Locate the cell with the specified text and output its [X, Y] center coordinate. 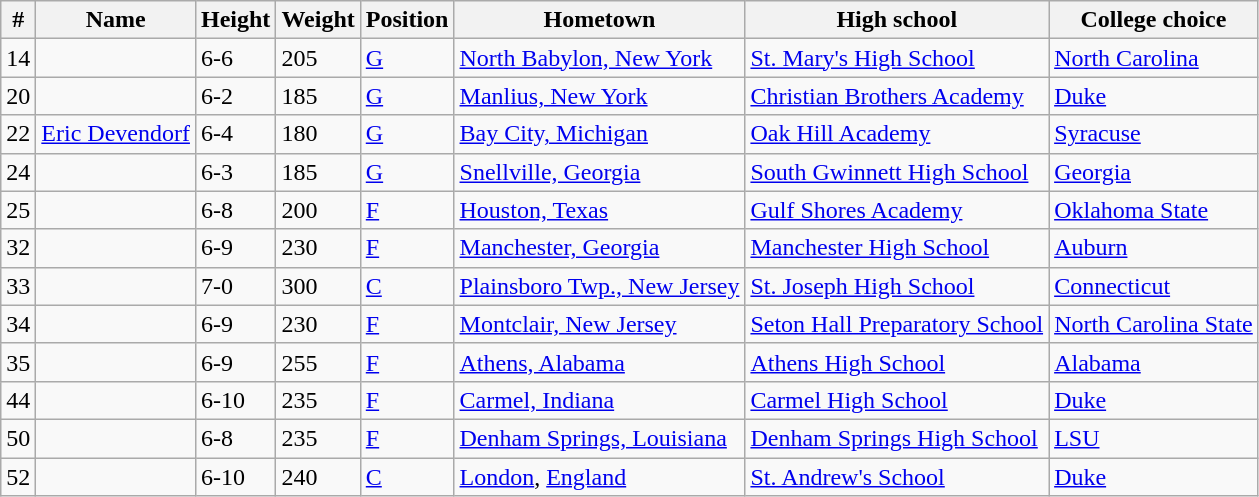
6-6 [235, 58]
240 [318, 477]
Bay City, Michigan [600, 134]
Manchester High School [897, 248]
Auburn [1154, 248]
South Gwinnett High School [897, 172]
52 [18, 477]
Syracuse [1154, 134]
Snellville, Georgia [600, 172]
Georgia [1154, 172]
Houston, Texas [600, 210]
# [18, 20]
Christian Brothers Academy [897, 96]
London, England [600, 477]
Alabama [1154, 362]
St. Mary's High School [897, 58]
Oklahoma State [1154, 210]
14 [18, 58]
Carmel High School [897, 400]
St. Joseph High School [897, 286]
20 [18, 96]
32 [18, 248]
50 [18, 438]
205 [318, 58]
St. Andrew's School [897, 477]
LSU [1154, 438]
Athens, Alabama [600, 362]
Hometown [600, 20]
Manchester, Georgia [600, 248]
6-2 [235, 96]
25 [18, 210]
Manlius, New York [600, 96]
6-3 [235, 172]
Position [407, 20]
180 [318, 134]
North Babylon, New York [600, 58]
College choice [1154, 20]
Athens High School [897, 362]
High school [897, 20]
Denham Springs, Louisiana [600, 438]
24 [18, 172]
Montclair, New Jersey [600, 324]
Oak Hill Academy [897, 134]
Carmel, Indiana [600, 400]
6-4 [235, 134]
33 [18, 286]
Gulf Shores Academy [897, 210]
North Carolina [1154, 58]
44 [18, 400]
Denham Springs High School [897, 438]
Name [116, 20]
255 [318, 362]
Height [235, 20]
Connecticut [1154, 286]
34 [18, 324]
7-0 [235, 286]
22 [18, 134]
Weight [318, 20]
Eric Devendorf [116, 134]
300 [318, 286]
200 [318, 210]
Plainsboro Twp., New Jersey [600, 286]
35 [18, 362]
Seton Hall Preparatory School [897, 324]
North Carolina State [1154, 324]
